Return the (x, y) coordinate for the center point of the cell that contains the specified text.  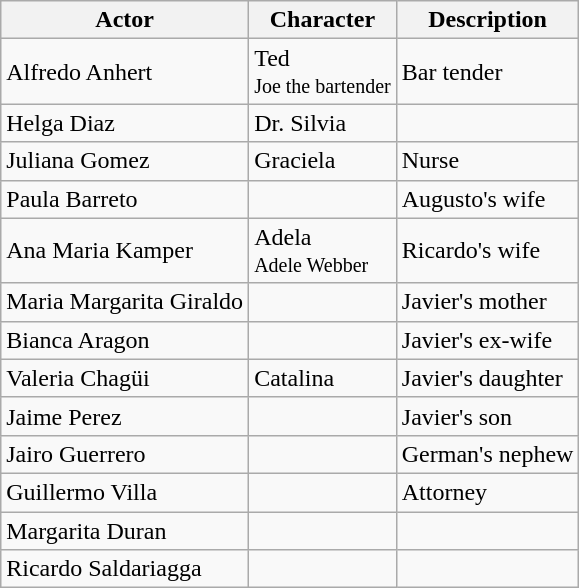
German's nephew (488, 454)
Margarita Duran (125, 531)
Ricardo Saldariagga (125, 569)
Javier's son (488, 416)
TedJoe the bartender (323, 72)
Juliana Gomez (125, 161)
Javier's ex-wife (488, 340)
Bianca Aragon (125, 340)
Ana Maria Kamper (125, 250)
Jairo Guerrero (125, 454)
Maria Margarita Giraldo (125, 302)
Catalina (323, 378)
Alfredo Anhert (125, 72)
Attorney (488, 492)
Javier's daughter (488, 378)
Ricardo's wife (488, 250)
Paula Barreto (125, 199)
Actor (125, 20)
Bar tender (488, 72)
Helga Diaz (125, 123)
Nurse (488, 161)
Graciela (323, 161)
Description (488, 20)
Javier's mother (488, 302)
Character (323, 20)
AdelaAdele Webber (323, 250)
Jaime Perez (125, 416)
Augusto's wife (488, 199)
Dr. Silvia (323, 123)
Valeria Chagüi (125, 378)
Guillermo Villa (125, 492)
